Output the (X, Y) coordinate of the center of the cell containing the given text.  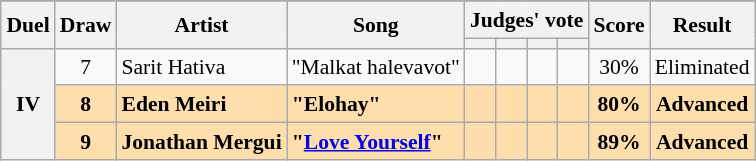
9 (86, 142)
Eliminated (702, 66)
"Love Yourself" (376, 142)
IV (28, 104)
"Elohay" (376, 104)
8 (86, 104)
7 (86, 66)
Duel (28, 24)
Song (376, 24)
Artist (201, 24)
Draw (86, 24)
Result (702, 24)
Eden Meiri (201, 104)
"Malkat halevavot" (376, 66)
30% (618, 66)
89% (618, 142)
80% (618, 104)
Judges' vote (526, 20)
Sarit Hativa (201, 66)
Jonathan Mergui (201, 142)
Score (618, 24)
